Find where the given text appears and provide that cell's center as (X, Y) coordinate. 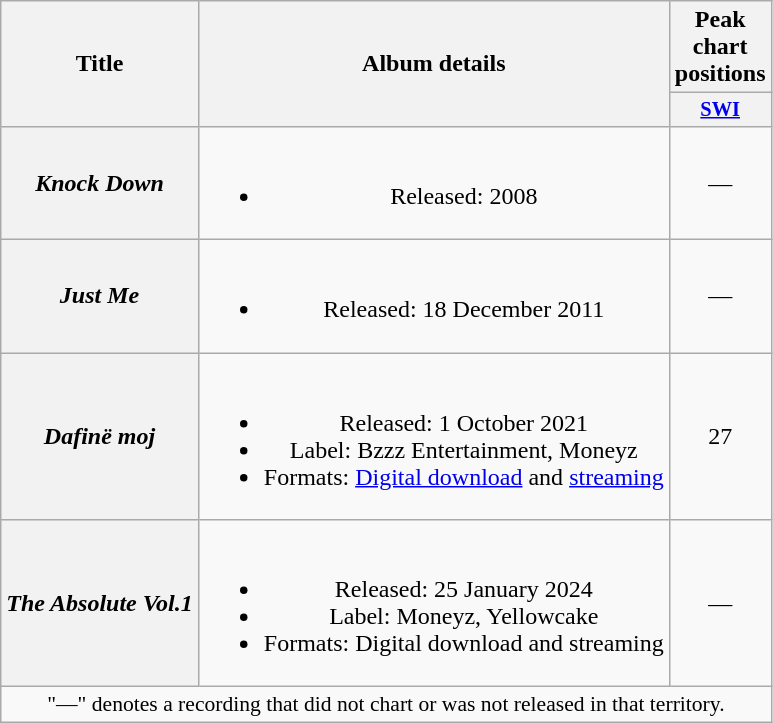
Album details (434, 64)
Knock Down (100, 182)
Released: 2008 (434, 182)
The Absolute Vol.1 (100, 604)
Released: 18 December 2011 (434, 296)
Title (100, 64)
27 (720, 436)
"—" denotes a recording that did not chart or was not released in that territory. (386, 705)
Just Me (100, 296)
Dafinë moj (100, 436)
Released: 25 January 2024Label: Moneyz, YellowcakeFormats: Digital download and streaming (434, 604)
Released: 1 October 2021Label: Bzzz Entertainment, MoneyzFormats: Digital download and streaming (434, 436)
SWI (720, 110)
Peakchartpositions (720, 47)
